Return [x, y] of the center of cell containing provided text 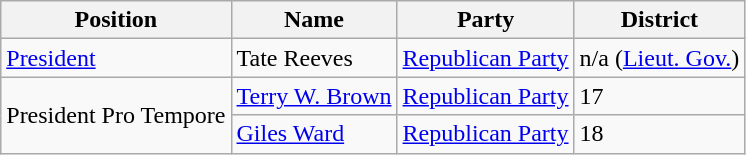
Tate Reeves [314, 58]
Giles Ward [314, 134]
Name [314, 20]
17 [660, 96]
President Pro Tempore [116, 115]
18 [660, 134]
Position [116, 20]
President [116, 58]
Party [486, 20]
District [660, 20]
Terry W. Brown [314, 96]
n/a (Lieut. Gov.) [660, 58]
